Determine the (x, y) coordinate at the center of the cell enclosing the given text.  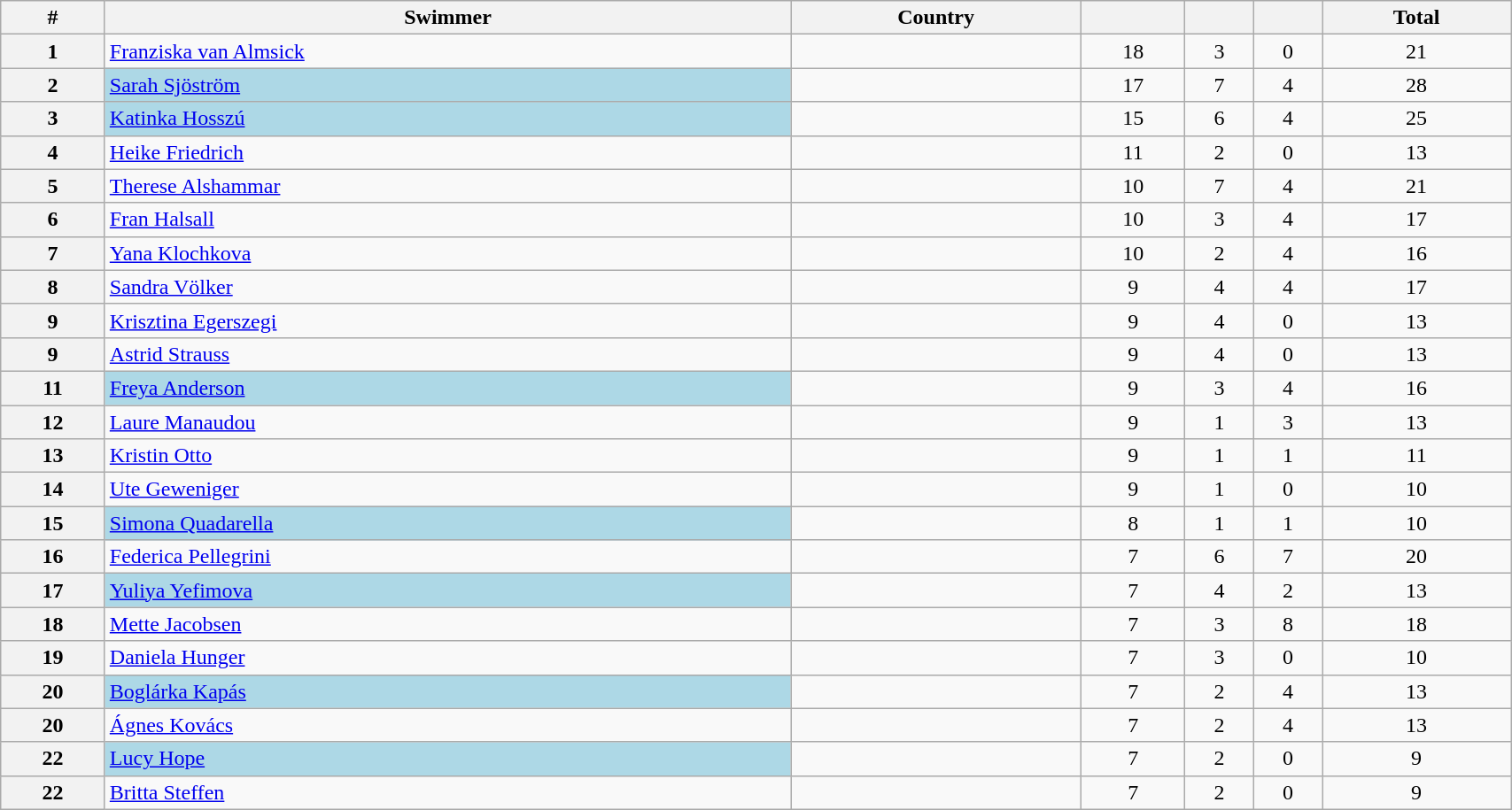
Britta Steffen (447, 792)
Sandra Völker (447, 287)
# (53, 18)
Sarah Sjöström (447, 85)
Therese Alshammar (447, 186)
25 (1417, 119)
Mette Jacobsen (447, 624)
Daniela Hunger (447, 658)
Fran Halsall (447, 220)
Astrid Strauss (447, 354)
Heike Friedrich (447, 152)
Yana Klochkova (447, 253)
28 (1417, 85)
Swimmer (447, 18)
Federica Pellegrini (447, 557)
Lucy Hope (447, 759)
Kristin Otto (447, 456)
Laure Manaudou (447, 422)
Simona Quadarella (447, 523)
Yuliya Yefimova (447, 590)
Country (936, 18)
Ágnes Kovács (447, 725)
Katinka Hosszú (447, 119)
19 (53, 658)
Total (1417, 18)
Freya Anderson (447, 388)
Ute Geweniger (447, 490)
5 (53, 186)
Krisztina Egerszegi (447, 320)
14 (53, 490)
Franziska van Almsick (447, 51)
Boglárka Kapás (447, 691)
12 (53, 422)
